Scan for the cell matching the given text and deliver its [x, y] coordinate at center. 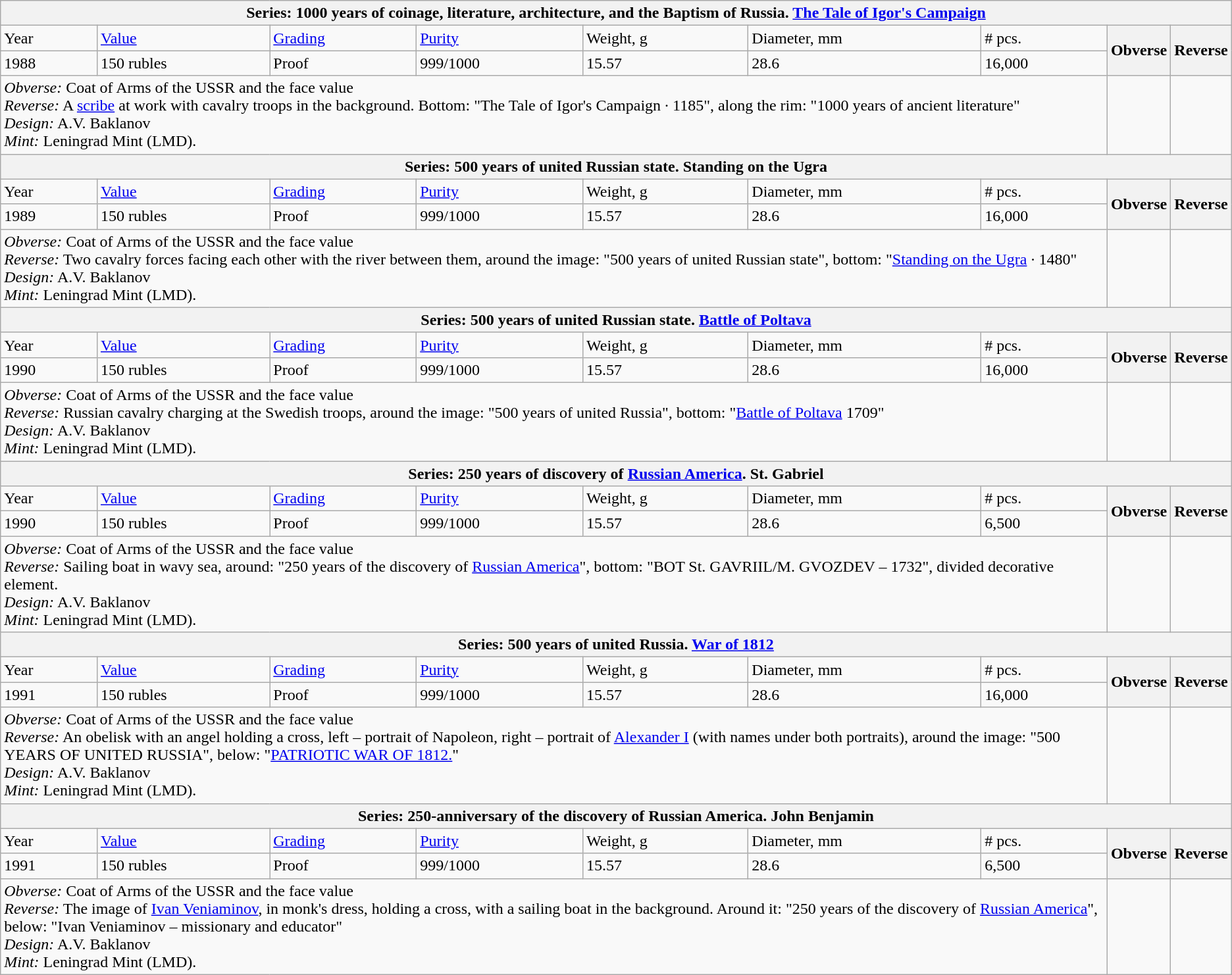
1988 [49, 63]
Series: 500 years of united Russian state. Battle of Poltava [616, 320]
1989 [49, 216]
Series: 1000 years of coinage, literature, architecture, and the Baptism of Russia. The Tale of Igor's Campaign [616, 13]
Series: 500 years of united Russia. War of 1812 [616, 645]
Series: 250-anniversary of the discovery of Russian America. John Benjamin [616, 816]
Series: 250 years of discovery of Russian America. St. Gabriel [616, 473]
Series: 500 years of united Russian state. Standing on the Ugra [616, 166]
